Scan for the cell matching the given text and deliver its [x, y] coordinate at center. 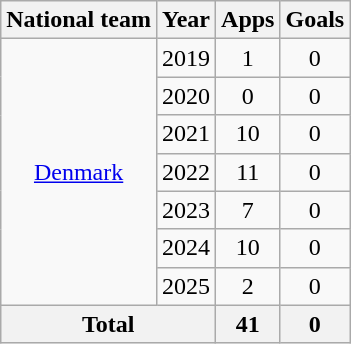
2024 [186, 248]
11 [248, 172]
2019 [186, 58]
41 [248, 324]
Total [108, 324]
7 [248, 210]
2022 [186, 172]
2 [248, 286]
Denmark [79, 172]
2023 [186, 210]
Goals [315, 20]
2025 [186, 286]
Apps [248, 20]
National team [79, 20]
1 [248, 58]
Year [186, 20]
2020 [186, 96]
2021 [186, 134]
